Capture the cell that displays the provided text and extract its [X, Y] central coordinate. 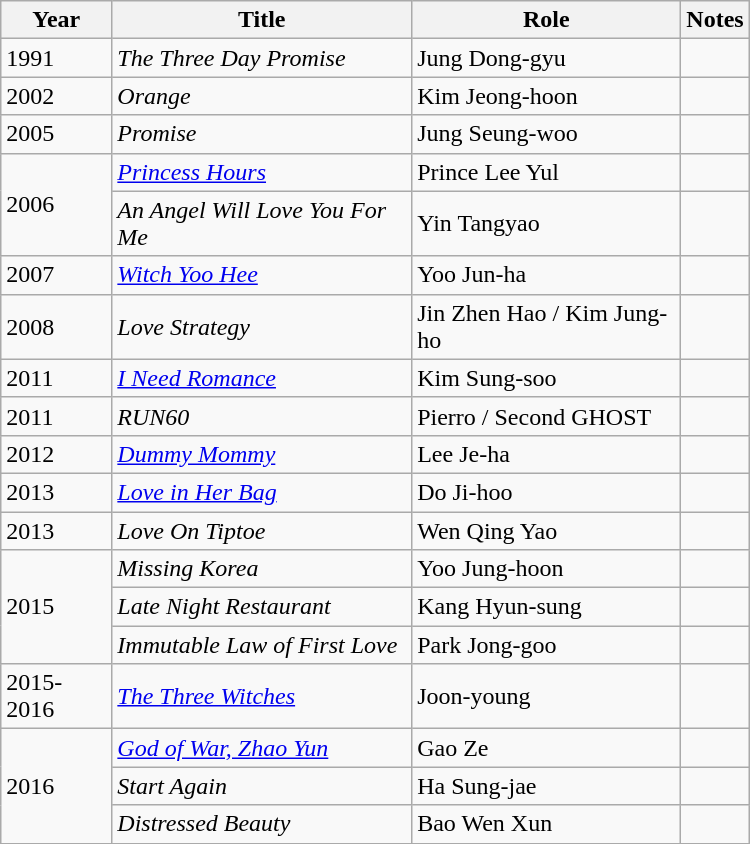
Missing Korea [262, 569]
2015 [56, 607]
Promise [262, 134]
2002 [56, 96]
Yin Tangyao [546, 224]
Love On Tiptoe [262, 531]
Pierro / Second GHOST [546, 416]
Princess Hours [262, 172]
2012 [56, 454]
Witch Yoo Hee [262, 275]
Lee Je-ha [546, 454]
2005 [56, 134]
Yoo Jung-hoon [546, 569]
2016 [56, 786]
Yoo Jun-ha [546, 275]
Distressed Beauty [262, 824]
Gao Ze [546, 748]
An Angel Will Love You For Me [262, 224]
2007 [56, 275]
1991 [56, 58]
Notes [715, 20]
Love in Her Bag [262, 492]
Kim Sung-soo [546, 378]
Ha Sung-jae [546, 786]
Orange [262, 96]
Jung Seung-woo [546, 134]
Kang Hyun-sung [546, 607]
2015-2016 [56, 696]
Bao Wen Xun [546, 824]
Park Jong-goo [546, 645]
The Three Witches [262, 696]
2008 [56, 326]
Title [262, 20]
God of War, Zhao Yun [262, 748]
Love Strategy [262, 326]
RUN60 [262, 416]
Joon-young [546, 696]
Year [56, 20]
Prince Lee Yul [546, 172]
Late Night Restaurant [262, 607]
The Three Day Promise [262, 58]
Dummy Mommy [262, 454]
Jung Dong-gyu [546, 58]
Do Ji-hoo [546, 492]
Immutable Law of First Love [262, 645]
Jin Zhen Hao / Kim Jung-ho [546, 326]
Start Again [262, 786]
Kim Jeong-hoon [546, 96]
I Need Romance [262, 378]
Role [546, 20]
2006 [56, 204]
Wen Qing Yao [546, 531]
